Locate the cell with the specified text and output its [X, Y] center coordinate. 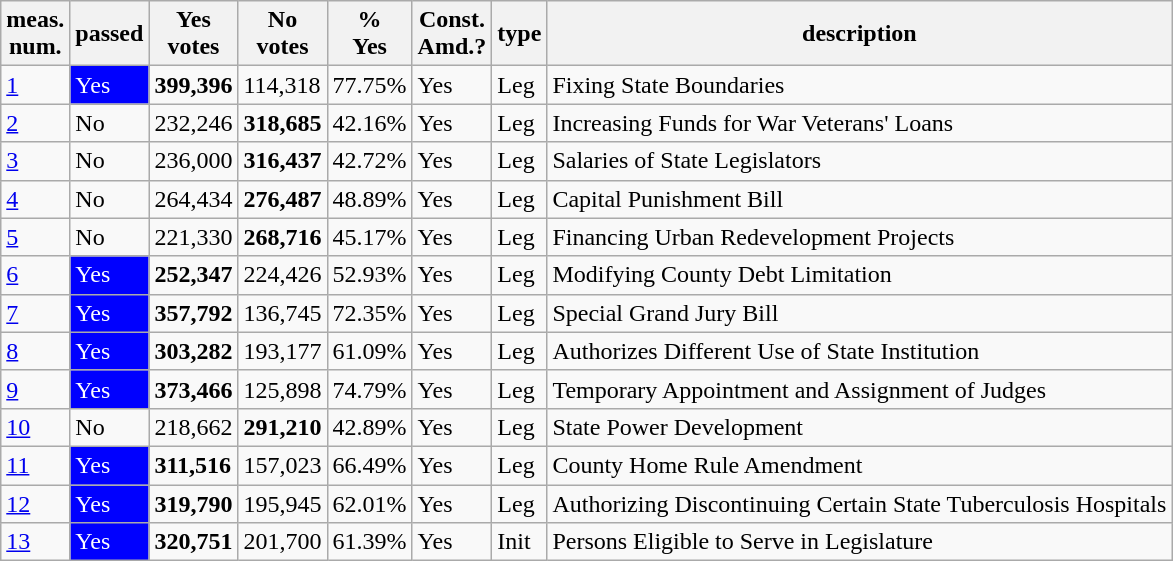
11 [36, 465]
252,347 [194, 275]
type [520, 34]
Increasing Funds for War Veterans' Loans [860, 123]
Temporary Appointment and Assignment of Judges [860, 389]
224,426 [282, 275]
399,396 [194, 85]
description [860, 34]
meas.num. [36, 34]
Special Grand Jury Bill [860, 313]
Salaries of State Legislators [860, 161]
12 [36, 503]
61.39% [370, 542]
52.93% [370, 275]
8 [36, 351]
232,246 [194, 123]
45.17% [370, 237]
320,751 [194, 542]
193,177 [282, 351]
276,487 [282, 199]
195,945 [282, 503]
Novotes [282, 34]
125,898 [282, 389]
4 [36, 199]
13 [36, 542]
318,685 [282, 123]
5 [36, 237]
%Yes [370, 34]
Financing Urban Redevelopment Projects [860, 237]
9 [36, 389]
62.01% [370, 503]
Authorizing Discontinuing Certain State Tuberculosis Hospitals [860, 503]
77.75% [370, 85]
Fixing State Boundaries [860, 85]
Capital Punishment Bill [860, 199]
236,000 [194, 161]
136,745 [282, 313]
221,330 [194, 237]
Yesvotes [194, 34]
3 [36, 161]
Modifying County Debt Limitation [860, 275]
Authorizes Different Use of State Institution [860, 351]
319,790 [194, 503]
201,700 [282, 542]
State Power Development [860, 427]
61.09% [370, 351]
Init [520, 542]
Persons Eligible to Serve in Legislature [860, 542]
42.72% [370, 161]
72.35% [370, 313]
10 [36, 427]
48.89% [370, 199]
114,318 [282, 85]
157,023 [282, 465]
316,437 [282, 161]
1 [36, 85]
County Home Rule Amendment [860, 465]
373,466 [194, 389]
2 [36, 123]
357,792 [194, 313]
74.79% [370, 389]
311,516 [194, 465]
268,716 [282, 237]
Const.Amd.? [452, 34]
7 [36, 313]
264,434 [194, 199]
218,662 [194, 427]
42.16% [370, 123]
303,282 [194, 351]
6 [36, 275]
passed [110, 34]
66.49% [370, 465]
291,210 [282, 427]
42.89% [370, 427]
